Capture the cell that displays the provided text and extract its (X, Y) central coordinate. 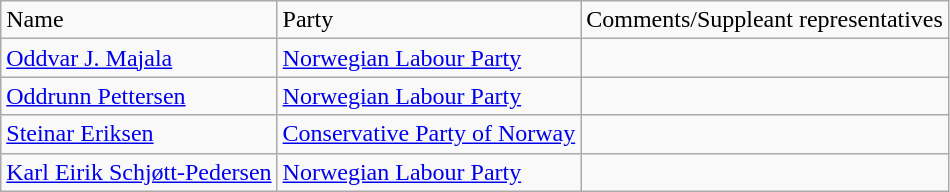
Party (429, 20)
Oddvar J. Majala (139, 58)
Conservative Party of Norway (429, 134)
Name (139, 20)
Oddrunn Pettersen (139, 96)
Karl Eirik Schjøtt-Pedersen (139, 172)
Comments/Suppleant representatives (765, 20)
Steinar Eriksen (139, 134)
